Pinpoint the cell where the given text exists, returning its (X, Y) midpoint coordinate. 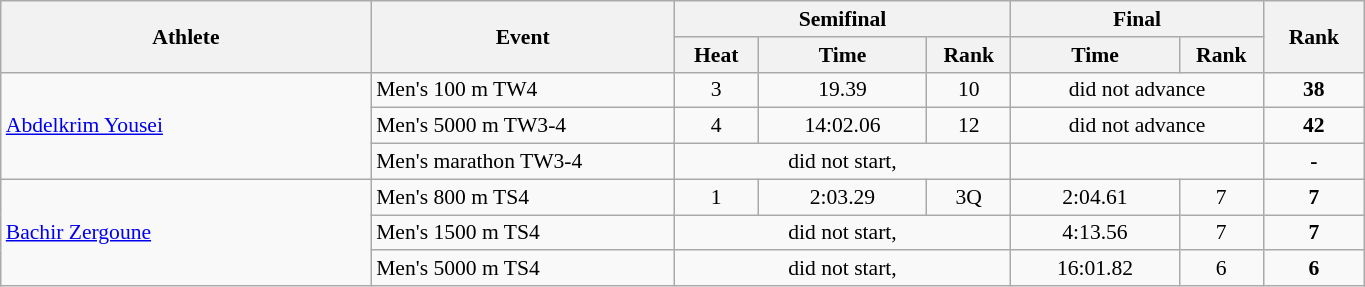
Men's 800 m TS4 (522, 197)
Men's 1500 m TS4 (522, 233)
38 (1314, 90)
Athlete (186, 36)
Heat (716, 55)
Final (1138, 19)
10 (969, 90)
1 (716, 197)
19.39 (842, 90)
2:04.61 (1095, 197)
16:01.82 (1095, 269)
Men's 5000 m TW3-4 (522, 126)
Bachir Zergoune (186, 232)
Men's 5000 m TS4 (522, 269)
12 (969, 126)
- (1314, 162)
42 (1314, 126)
Event (522, 36)
Men's marathon TW3-4 (522, 162)
3 (716, 90)
4:13.56 (1095, 233)
Men's 100 m TW4 (522, 90)
2:03.29 (842, 197)
14:02.06 (842, 126)
Semifinal (842, 19)
3Q (969, 197)
4 (716, 126)
Abdelkrim Yousei (186, 126)
